For the text-containing cell, return its midpoint in [X, Y] coordinate format. 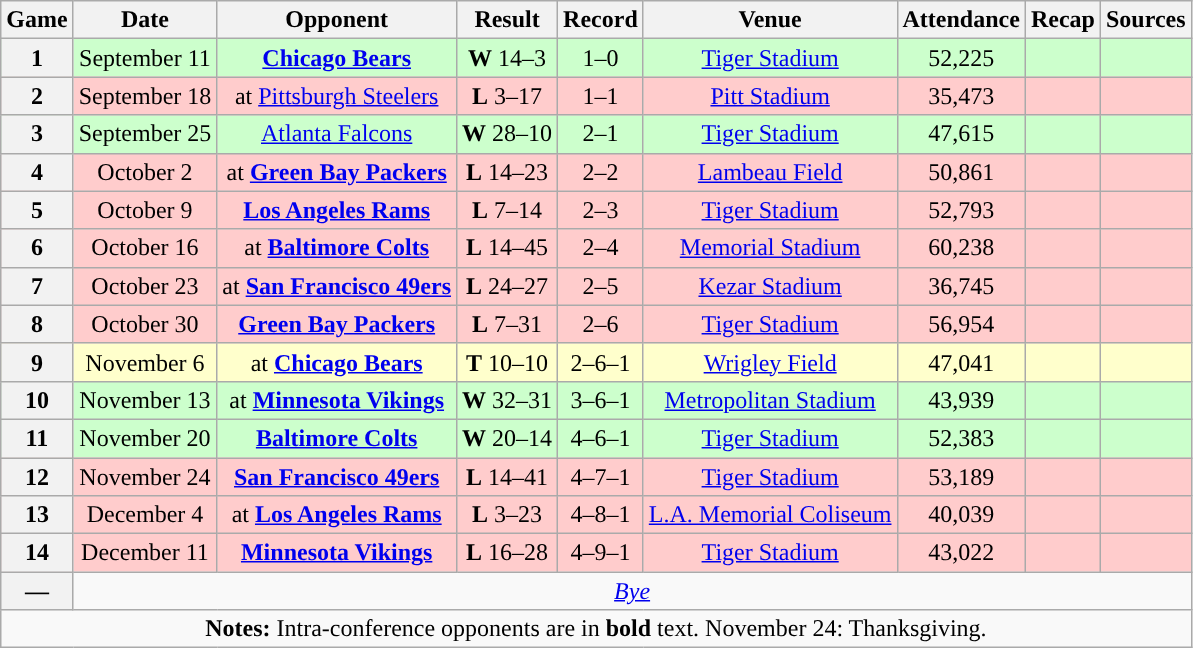
— [37, 591]
Wrigley Field [770, 362]
Memorial Stadium [770, 248]
W 32–31 [508, 400]
3 [37, 134]
L 7–14 [508, 210]
at Minnesota Vikings [337, 400]
L 24–27 [508, 286]
L 3–17 [508, 96]
T 10–10 [508, 362]
9 [37, 362]
October 9 [145, 210]
Bye [632, 591]
December 4 [145, 515]
September 11 [145, 58]
2 [37, 96]
L 14–41 [508, 477]
52,793 [961, 210]
1 [37, 58]
at San Francisco 49ers [337, 286]
35,473 [961, 96]
L 3–23 [508, 515]
Pitt Stadium [770, 96]
W 14–3 [508, 58]
Recap [1062, 20]
53,189 [961, 477]
at Green Bay Packers [337, 172]
40,039 [961, 515]
56,954 [961, 324]
4–8–1 [601, 515]
2–4 [601, 248]
W 28–10 [508, 134]
October 2 [145, 172]
2–1 [601, 134]
Baltimore Colts [337, 438]
Date [145, 20]
2–6–1 [601, 362]
Kezar Stadium [770, 286]
7 [37, 286]
Minnesota Vikings [337, 553]
Result [508, 20]
50,861 [961, 172]
Notes: Intra-conference opponents are in bold text. November 24: Thanksgiving. [596, 629]
43,939 [961, 400]
2–2 [601, 172]
36,745 [961, 286]
12 [37, 477]
Venue [770, 20]
43,022 [961, 553]
52,383 [961, 438]
52,225 [961, 58]
6 [37, 248]
13 [37, 515]
Green Bay Packers [337, 324]
L 7–31 [508, 324]
47,615 [961, 134]
San Francisco 49ers [337, 477]
at Pittsburgh Steelers [337, 96]
3–6–1 [601, 400]
W 20–14 [508, 438]
5 [37, 210]
Sources [1146, 20]
47,041 [961, 362]
at Baltimore Colts [337, 248]
2–3 [601, 210]
at Chicago Bears [337, 362]
14 [37, 553]
4–7–1 [601, 477]
November 13 [145, 400]
Attendance [961, 20]
4–9–1 [601, 553]
L 16–28 [508, 553]
October 30 [145, 324]
L 14–23 [508, 172]
November 24 [145, 477]
Los Angeles Rams [337, 210]
4 [37, 172]
Lambeau Field [770, 172]
September 25 [145, 134]
8 [37, 324]
November 20 [145, 438]
2–6 [601, 324]
10 [37, 400]
October 16 [145, 248]
2–5 [601, 286]
1–0 [601, 58]
November 6 [145, 362]
Atlanta Falcons [337, 134]
60,238 [961, 248]
at Los Angeles Rams [337, 515]
Opponent [337, 20]
L 14–45 [508, 248]
L.A. Memorial Coliseum [770, 515]
1–1 [601, 96]
October 23 [145, 286]
Chicago Bears [337, 58]
11 [37, 438]
Game [37, 20]
September 18 [145, 96]
Metropolitan Stadium [770, 400]
December 11 [145, 553]
4–6–1 [601, 438]
Record [601, 20]
